For the text-containing cell, return its midpoint in (x, y) coordinate format. 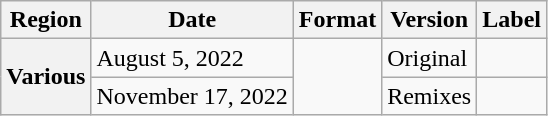
Label (512, 20)
Version (430, 20)
November 17, 2022 (192, 96)
Various (46, 77)
August 5, 2022 (192, 58)
Remixes (430, 96)
Date (192, 20)
Region (46, 20)
Original (430, 58)
Format (337, 20)
